Identify which cell holds the provided text, then report its [x, y] central coordinate. 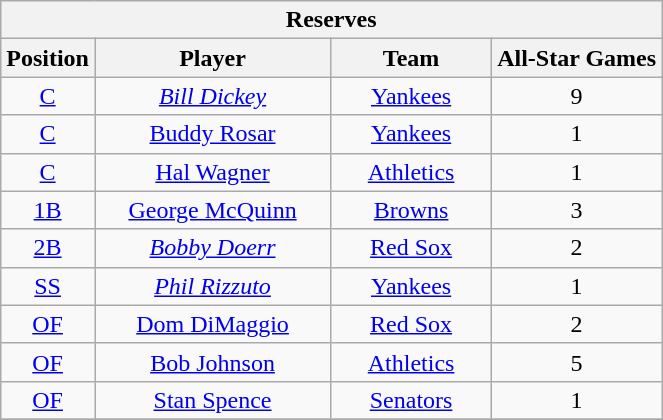
SS [48, 286]
Reserves [332, 20]
Phil Rizzuto [212, 286]
3 [577, 210]
George McQuinn [212, 210]
Bob Johnson [212, 362]
Position [48, 58]
Bill Dickey [212, 96]
Stan Spence [212, 400]
Senators [412, 400]
Browns [412, 210]
Hal Wagner [212, 172]
Dom DiMaggio [212, 324]
Buddy Rosar [212, 134]
5 [577, 362]
1B [48, 210]
2B [48, 248]
Player [212, 58]
Team [412, 58]
9 [577, 96]
All-Star Games [577, 58]
Bobby Doerr [212, 248]
